Search for the cell housing the specified text and yield its [X, Y] center coordinate. 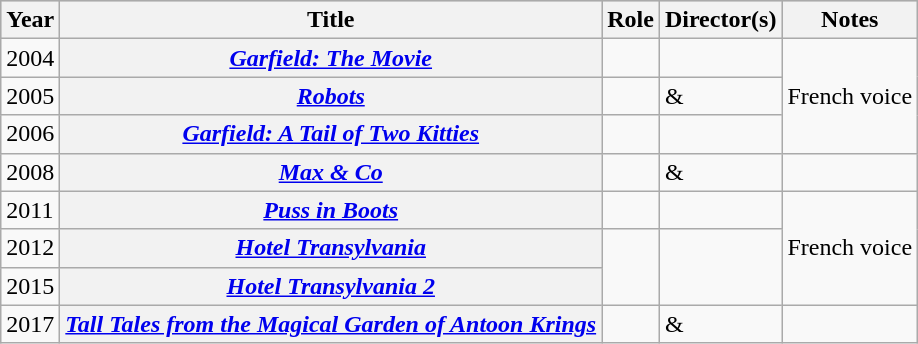
Max & Co [331, 172]
Notes [850, 20]
Tall Tales from the Magical Garden of Antoon Krings [331, 324]
2012 [30, 248]
Title [331, 20]
Year [30, 20]
2004 [30, 58]
Role [631, 20]
Robots [331, 96]
2015 [30, 286]
Garfield: The Movie [331, 58]
Director(s) [720, 20]
2008 [30, 172]
Puss in Boots [331, 210]
2006 [30, 134]
2011 [30, 210]
2005 [30, 96]
Hotel Transylvania 2 [331, 286]
Garfield: A Tail of Two Kitties [331, 134]
2017 [30, 324]
Hotel Transylvania [331, 248]
